Find where the given text appears and provide that cell's center as (X, Y) coordinate. 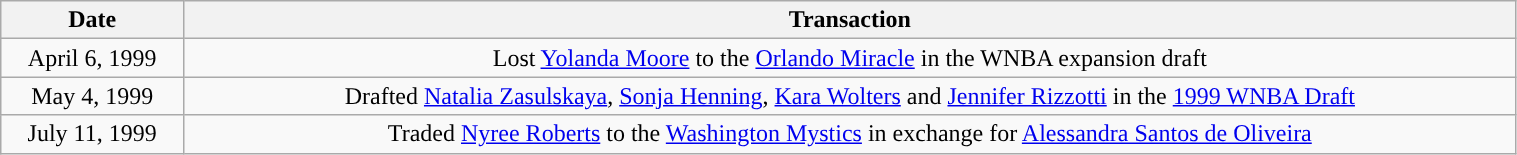
May 4, 1999 (92, 96)
Date (92, 20)
Transaction (850, 20)
Traded Nyree Roberts to the Washington Mystics in exchange for Alessandra Santos de Oliveira (850, 134)
April 6, 1999 (92, 58)
Drafted Natalia Zasulskaya, Sonja Henning, Kara Wolters and Jennifer Rizzotti in the 1999 WNBA Draft (850, 96)
July 11, 1999 (92, 134)
Lost Yolanda Moore to the Orlando Miracle in the WNBA expansion draft (850, 58)
